Capture the cell that displays the provided text and extract its [X, Y] central coordinate. 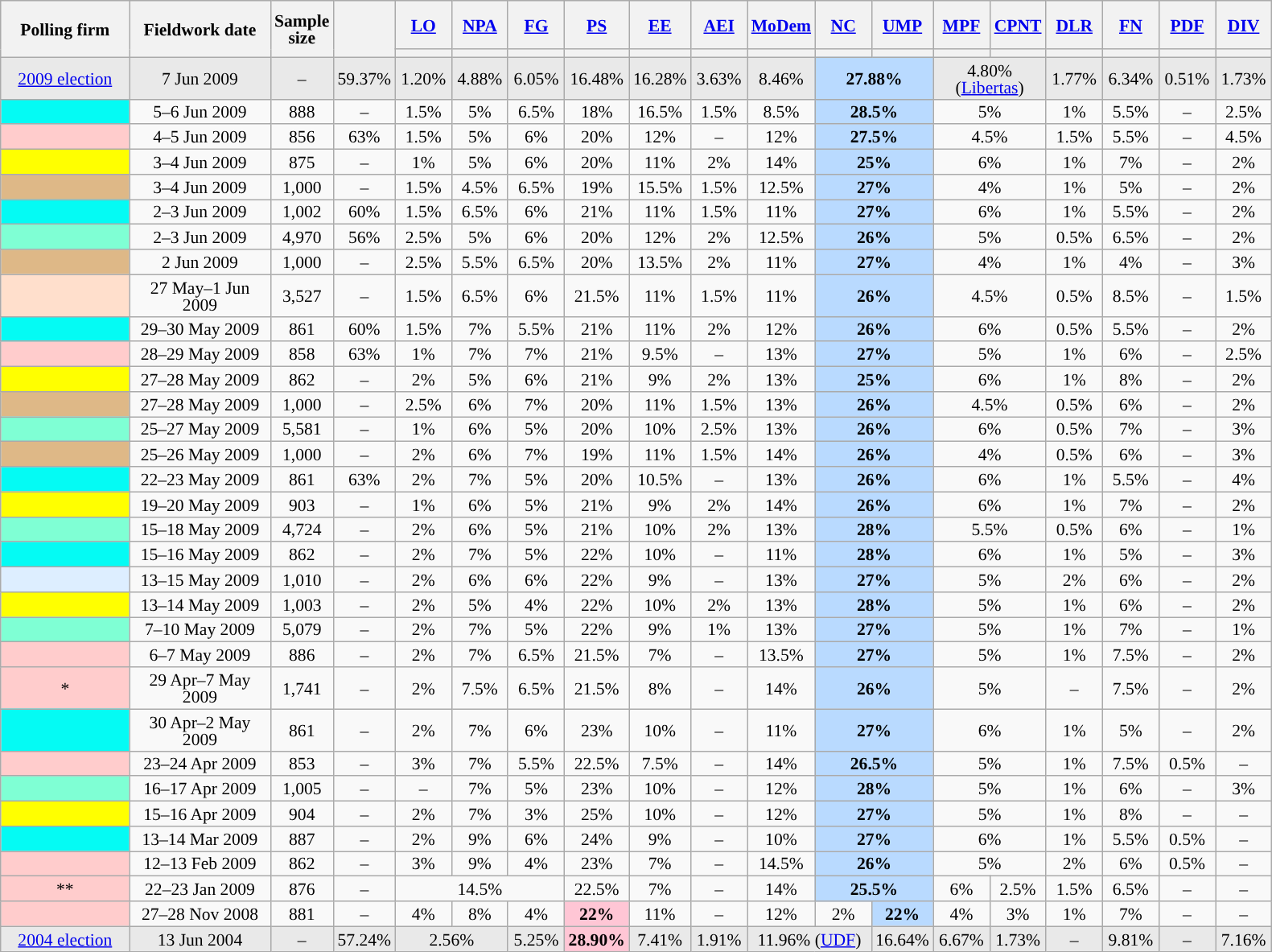
5–6 Jun 2009 [200, 111]
NPA [480, 25]
22–23 May 2009 [200, 480]
2004 election [65, 938]
3.63% [719, 78]
16.5% [660, 111]
PS [597, 25]
** [65, 888]
9.81% [1130, 938]
1,741 [302, 688]
4.88% [480, 78]
5.25% [536, 938]
4.80% (Libertas) [990, 78]
16.64% [903, 938]
1,003 [302, 605]
27 May–1 Jun 2009 [200, 295]
12–13 Feb 2009 [200, 864]
7–10 May 2009 [200, 629]
27.5% [874, 137]
9.5% [660, 354]
16–17 Apr 2009 [200, 789]
18% [597, 111]
7.16% [1244, 938]
876 [302, 888]
875 [302, 163]
22–23 Jan 2009 [200, 888]
DLR [1074, 25]
904 [302, 814]
57.24% [364, 938]
19–20 May 2009 [200, 504]
28.90% [597, 938]
1.20% [423, 78]
1.91% [719, 938]
PDF [1187, 25]
Polling firm [65, 29]
AEI [719, 25]
858 [302, 354]
5,079 [302, 629]
29–30 May 2009 [200, 328]
EE [660, 25]
886 [302, 655]
881 [302, 914]
856 [302, 137]
7.41% [660, 938]
4,724 [302, 530]
15.5% [660, 187]
28–29 May 2009 [200, 354]
6–7 May 2009 [200, 655]
DIV [1244, 25]
4,970 [302, 237]
1.77% [1074, 78]
FG [536, 25]
1,002 [302, 212]
0.51% [1187, 78]
CPNT [1018, 25]
10.5% [660, 480]
* [65, 688]
NC [843, 25]
27–28 Nov 2008 [200, 914]
56% [364, 237]
6.34% [1130, 78]
25–27 May 2009 [200, 430]
30 Apr–2 May 2009 [200, 730]
UMP [903, 25]
16.28% [660, 78]
Samplesize [302, 29]
24% [597, 839]
FN [1130, 25]
59.37% [364, 78]
13–15 May 2009 [200, 579]
LO [423, 25]
8.46% [781, 78]
11.96% (UDF) [809, 938]
2.56% [451, 938]
888 [302, 111]
13–14 May 2009 [200, 605]
5,581 [302, 430]
13–14 Mar 2009 [200, 839]
853 [302, 763]
29 Apr–7 May 2009 [200, 688]
903 [302, 504]
26.5% [874, 763]
2009 election [65, 78]
1,010 [302, 579]
6.05% [536, 78]
7 Jun 2009 [200, 78]
2 Jun 2009 [200, 262]
15–18 May 2009 [200, 530]
MPF [961, 25]
887 [302, 839]
3,527 [302, 295]
13 Jun 2004 [200, 938]
16.48% [597, 78]
25–26 May 2009 [200, 454]
27.88% [874, 78]
MoDem [781, 25]
6.67% [961, 938]
15–16 May 2009 [200, 555]
25.5% [874, 888]
15–16 Apr 2009 [200, 814]
Fieldwork date [200, 29]
4–5 Jun 2009 [200, 137]
28.5% [874, 111]
1,005 [302, 789]
23–24 Apr 2009 [200, 763]
